From the cell containing the given text, extract its center point as [x, y] coordinate. 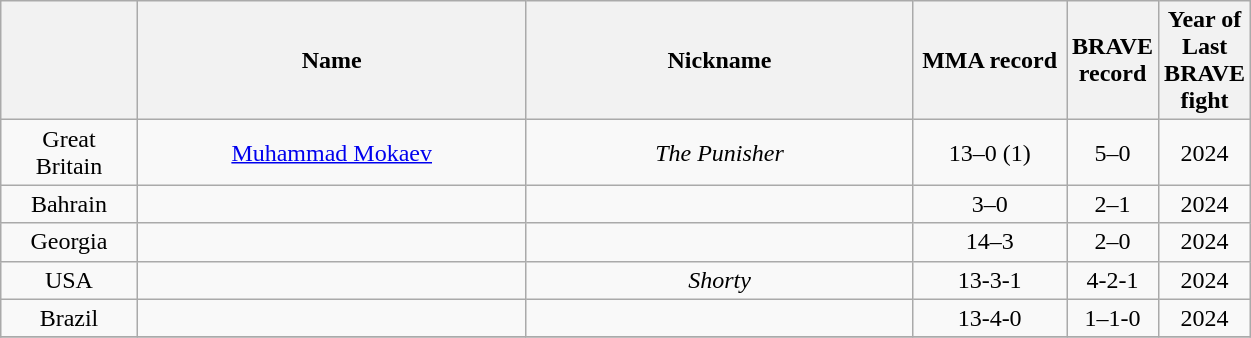
The Punisher [719, 152]
13–0 (1) [990, 152]
Shorty [719, 280]
5–0 [1113, 152]
14–3 [990, 242]
Georgia [69, 242]
3–0 [990, 204]
Nickname [719, 60]
Muhammad Mokaev [332, 152]
BRAVE record [1113, 60]
13-4-0 [990, 318]
2–0 [1113, 242]
Bahrain [69, 204]
Year of Last BRAVE fight [1205, 60]
MMA record [990, 60]
USA [69, 280]
13-3-1 [990, 280]
Brazil [69, 318]
2–1 [1113, 204]
1–1-0 [1113, 318]
Great Britain [69, 152]
4-2-1 [1113, 280]
Name [332, 60]
